Output the [x, y] coordinate of the center of the cell containing the given text.  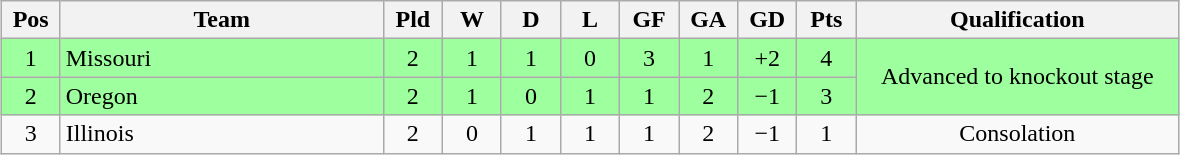
Pts [826, 20]
Consolation [1018, 134]
Qualification [1018, 20]
Pld [412, 20]
Team [222, 20]
+2 [768, 58]
GA [708, 20]
L [590, 20]
Oregon [222, 96]
Missouri [222, 58]
W [472, 20]
GD [768, 20]
Advanced to knockout stage [1018, 77]
Illinois [222, 134]
Pos [30, 20]
GF [650, 20]
D [530, 20]
4 [826, 58]
